Identify which cell holds the provided text, then report its (X, Y) central coordinate. 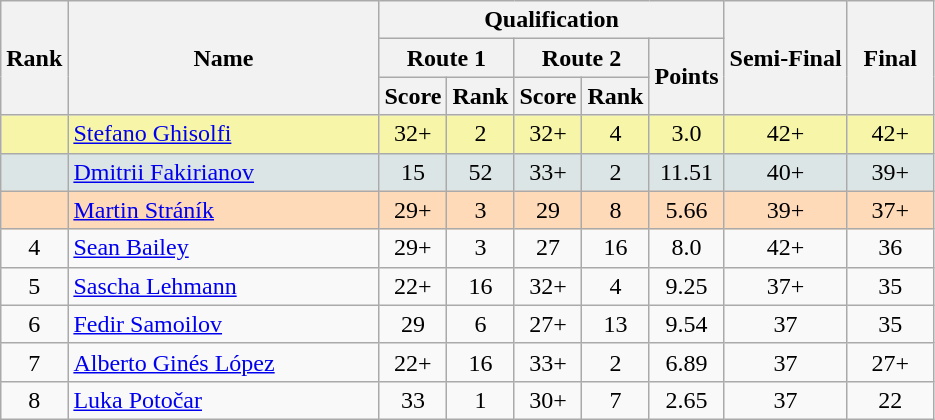
22 (890, 400)
Final (890, 58)
Qualification (552, 20)
5.66 (686, 210)
Route 2 (582, 58)
Name (224, 58)
Luka Potočar (224, 400)
Sean Bailey (224, 248)
3.0 (686, 134)
1 (480, 400)
Points (686, 77)
2.65 (686, 400)
6.89 (686, 362)
Stefano Ghisolfi (224, 134)
11.51 (686, 172)
Dmitrii Fakirianov (224, 172)
Fedir Samoilov (224, 324)
5 (34, 286)
33 (413, 400)
36 (890, 248)
Semi-Final (786, 58)
27 (548, 248)
9.25 (686, 286)
52 (480, 172)
Sascha Lehmann (224, 286)
15 (413, 172)
30+ (548, 400)
13 (616, 324)
8.0 (686, 248)
Route 1 (446, 58)
Alberto Ginés López (224, 362)
Martin Stráník (224, 210)
40+ (786, 172)
9.54 (686, 324)
